Return [X, Y] of the center of cell containing provided text 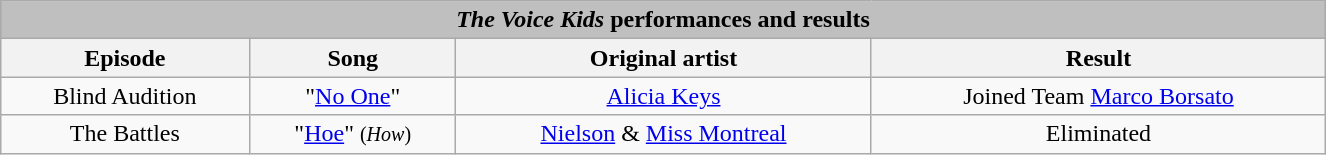
"Hoe" (How) [353, 134]
Alicia Keys [664, 96]
"No One" [353, 96]
Song [353, 58]
Eliminated [1098, 134]
Joined Team Marco Borsato [1098, 96]
The Battles [124, 134]
The Voice Kids performances and results [663, 20]
Episode [124, 58]
Blind Audition [124, 96]
Original artist [664, 58]
Result [1098, 58]
Nielson & Miss Montreal [664, 134]
